Output the [x, y] coordinate of the center of the cell containing the given text.  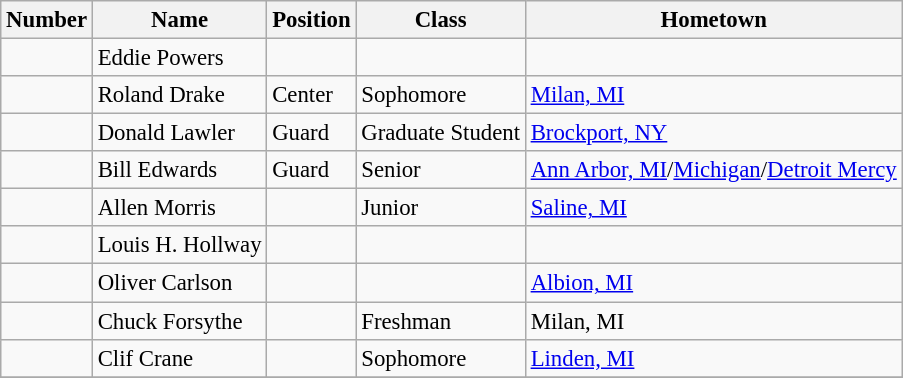
Louis H. Hollway [179, 245]
Chuck Forsythe [179, 321]
Senior [440, 170]
Albion, MI [714, 283]
Number [47, 20]
Center [312, 95]
Eddie Powers [179, 58]
Bill Edwards [179, 170]
Ann Arbor, MI/Michigan/Detroit Mercy [714, 170]
Oliver Carlson [179, 283]
Clif Crane [179, 358]
Brockport, NY [714, 133]
Linden, MI [714, 358]
Hometown [714, 20]
Freshman [440, 321]
Roland Drake [179, 95]
Position [312, 20]
Allen Morris [179, 208]
Junior [440, 208]
Graduate Student [440, 133]
Class [440, 20]
Name [179, 20]
Donald Lawler [179, 133]
Saline, MI [714, 208]
